Locate the cell with the specified text and output its [x, y] center coordinate. 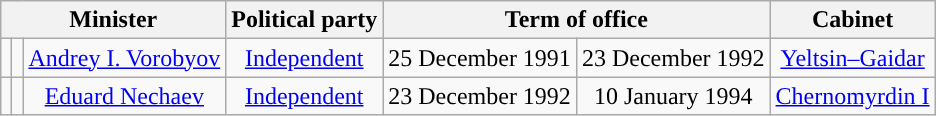
Eduard Nechaev [124, 96]
Political party [304, 20]
Cabinet [852, 20]
10 January 1994 [673, 96]
Andrey I. Vorobyov [124, 58]
Term of office [576, 20]
Minister [114, 20]
25 December 1991 [480, 58]
Yeltsin–Gaidar [852, 58]
Chernomyrdin I [852, 96]
